Scan for the cell matching the given text and deliver its [x, y] coordinate at center. 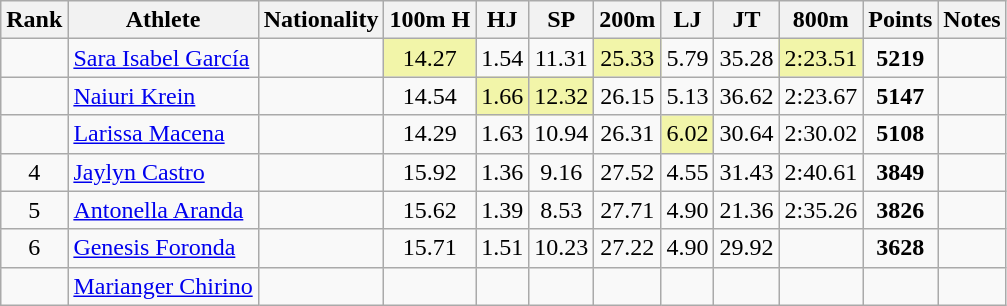
Larissa Macena [163, 134]
29.92 [746, 248]
3849 [900, 172]
15.71 [430, 248]
Points [900, 20]
1.39 [502, 210]
12.32 [562, 96]
30.64 [746, 134]
14.54 [430, 96]
21.36 [746, 210]
HJ [502, 20]
27.22 [628, 248]
14.27 [430, 58]
26.31 [628, 134]
1.66 [502, 96]
2:30.02 [821, 134]
25.33 [628, 58]
Notes [972, 20]
35.28 [746, 58]
100m H [430, 20]
26.15 [628, 96]
14.29 [430, 134]
11.31 [562, 58]
2:23.51 [821, 58]
LJ [688, 20]
2:35.26 [821, 210]
5147 [900, 96]
8.53 [562, 210]
Nationality [321, 20]
10.94 [562, 134]
Athlete [163, 20]
27.71 [628, 210]
Sara Isabel García [163, 58]
SP [562, 20]
2:23.67 [821, 96]
6 [34, 248]
3628 [900, 248]
5.79 [688, 58]
10.23 [562, 248]
36.62 [746, 96]
Rank [34, 20]
Marianger Chirino [163, 286]
4.55 [688, 172]
Antonella Aranda [163, 210]
27.52 [628, 172]
6.02 [688, 134]
Genesis Foronda [163, 248]
5108 [900, 134]
15.62 [430, 210]
200m [628, 20]
5 [34, 210]
9.16 [562, 172]
800m [821, 20]
31.43 [746, 172]
5.13 [688, 96]
1.36 [502, 172]
JT [746, 20]
1.54 [502, 58]
1.51 [502, 248]
15.92 [430, 172]
2:40.61 [821, 172]
Naiuri Krein [163, 96]
4 [34, 172]
3826 [900, 210]
5219 [900, 58]
1.63 [502, 134]
Jaylyn Castro [163, 172]
